Scan for the cell matching the given text and deliver its [x, y] coordinate at center. 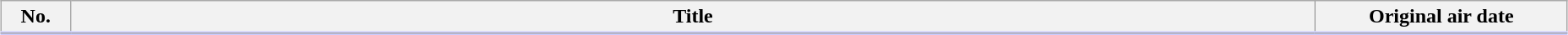
Title [693, 17]
Original air date [1441, 17]
No. [35, 17]
